Provide the [X, Y] coordinate of the cell's center where the given text is located.  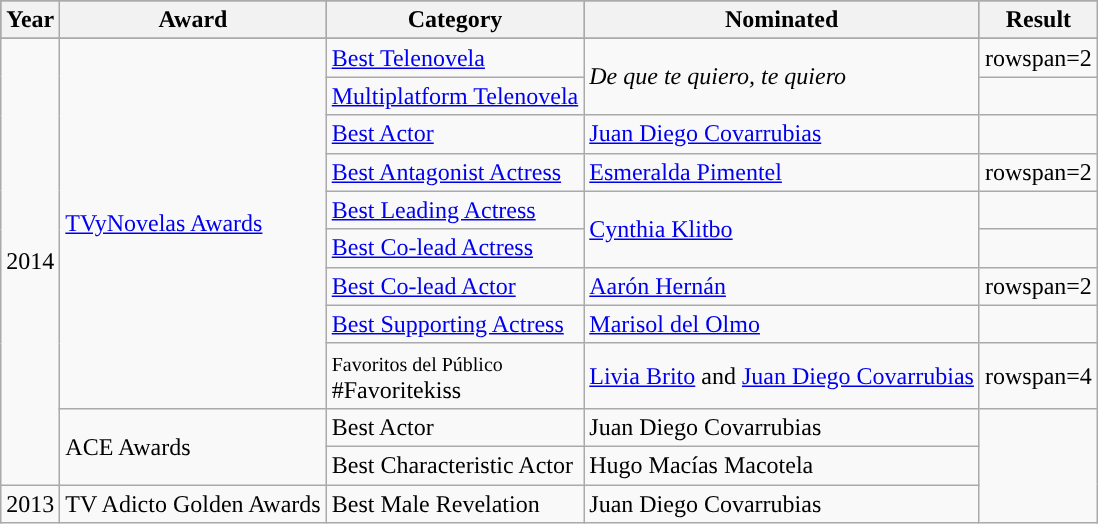
Best Characteristic Actor [455, 465]
Award [193, 20]
Best Co-lead Actor [455, 286]
rowspan=4 [1038, 376]
Esmeralda Pimentel [782, 172]
Cynthia Klitbo [782, 229]
Category [455, 20]
Best Co-lead Actress [455, 248]
Multiplatform Telenovela [455, 96]
Result [1038, 20]
TVyNovelas Awards [193, 224]
Best Leading Actress [455, 210]
Aarón Hernán [782, 286]
De que te quiero, te quiero [782, 77]
Year [30, 20]
TV Adicto Golden Awards [193, 503]
ACE Awards [193, 446]
Best Male Revelation [455, 503]
Hugo Macías Macotela [782, 465]
Marisol del Olmo [782, 324]
Favoritos del Público#Favoritekiss [455, 376]
Best Supporting Actress [455, 324]
2014 [30, 262]
Livia Brito and Juan Diego Covarrubias [782, 376]
Nominated [782, 20]
2013 [30, 503]
Best Telenovela [455, 58]
Best Antagonist Actress [455, 172]
